Detect which cell encompasses the target text, then output its [x, y] center coordinate. 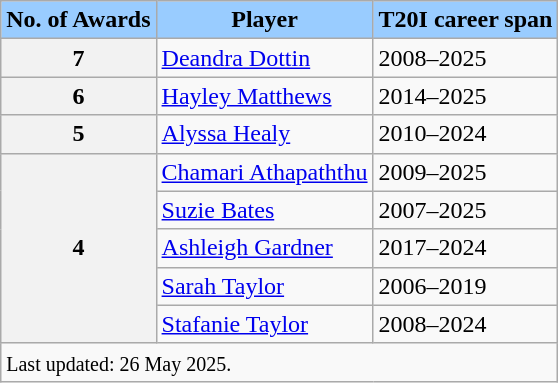
Chamari Athapaththu [264, 172]
Stafanie Taylor [264, 324]
Deandra Dottin [264, 58]
Player [264, 20]
2009–2025 [466, 172]
7 [78, 58]
4 [78, 248]
5 [78, 134]
2008–2025 [466, 58]
Hayley Matthews [264, 96]
Alyssa Healy [264, 134]
2010–2024 [466, 134]
6 [78, 96]
2014–2025 [466, 96]
2006–2019 [466, 286]
Last updated: 26 May 2025. [280, 362]
Suzie Bates [264, 210]
No. of Awards [78, 20]
2008–2024 [466, 324]
T20I career span [466, 20]
Sarah Taylor [264, 286]
2007–2025 [466, 210]
2017–2024 [466, 248]
Ashleigh Gardner [264, 248]
